From the cell containing the given text, extract its center point as (X, Y) coordinate. 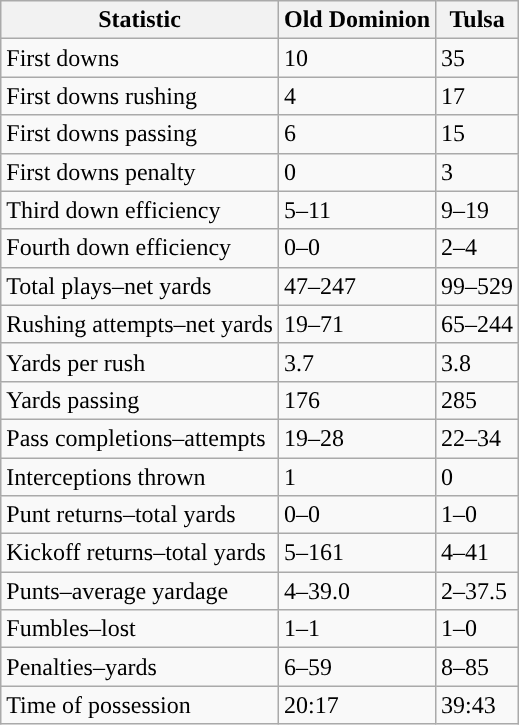
3.7 (356, 362)
Rushing attempts–net yards (140, 324)
6 (356, 134)
Total plays–net yards (140, 286)
3.8 (478, 362)
Pass completions–attempts (140, 438)
Tulsa (478, 20)
8–85 (478, 667)
10 (356, 58)
Fourth down efficiency (140, 248)
176 (356, 400)
First downs passing (140, 134)
2–4 (478, 248)
First downs rushing (140, 96)
Third down efficiency (140, 210)
22–34 (478, 438)
Punt returns–total yards (140, 515)
Penalties–yards (140, 667)
First downs (140, 58)
4 (356, 96)
Statistic (140, 20)
Time of possession (140, 705)
Fumbles–lost (140, 629)
Interceptions thrown (140, 477)
4–39.0 (356, 591)
1 (356, 477)
20:17 (356, 705)
Yards per rush (140, 362)
Old Dominion (356, 20)
9–19 (478, 210)
6–59 (356, 667)
35 (478, 58)
3 (478, 172)
4–41 (478, 553)
Yards passing (140, 400)
Kickoff returns–total yards (140, 553)
47–247 (356, 286)
19–28 (356, 438)
285 (478, 400)
5–11 (356, 210)
2–37.5 (478, 591)
Punts–average yardage (140, 591)
5–161 (356, 553)
19–71 (356, 324)
17 (478, 96)
First downs penalty (140, 172)
65–244 (478, 324)
99–529 (478, 286)
39:43 (478, 705)
1–1 (356, 629)
15 (478, 134)
